Extract the [X, Y] coordinate from the center of the cell holding the provided text.  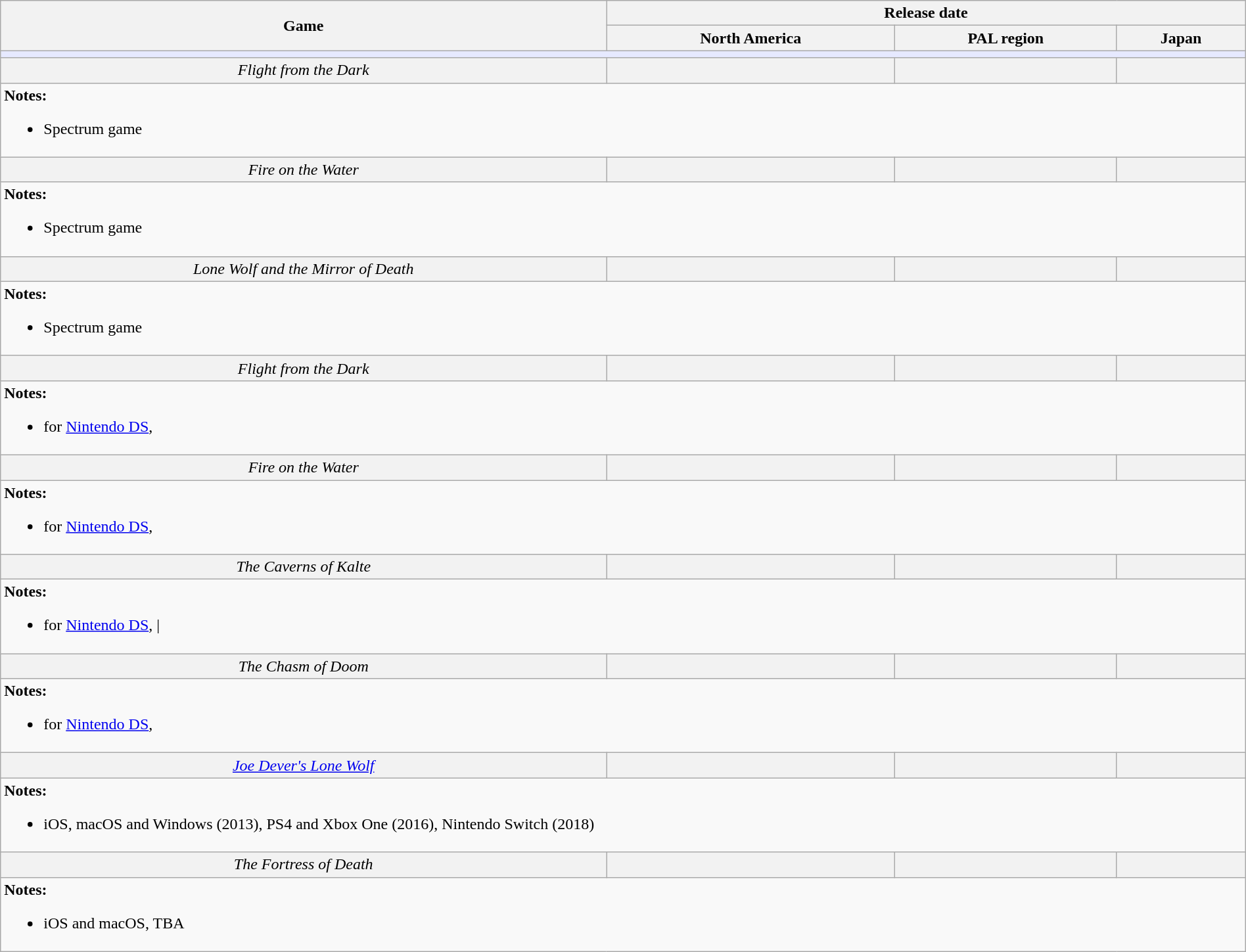
The Fortress of Death [304, 865]
Lone Wolf and the Mirror of Death [304, 269]
Game [304, 26]
North America [750, 38]
PAL region [1005, 38]
Notes:iOS and macOS, TBA [623, 915]
Notes:for Nintendo DS, | [623, 616]
Release date [927, 13]
Notes:iOS, macOS and Windows (2013), PS4 and Xbox One (2016), Nintendo Switch (2018) [623, 815]
Joe Dever's Lone Wolf [304, 765]
The Caverns of Kalte [304, 567]
The Chasm of Doom [304, 666]
Japan [1181, 38]
